Return (X, Y) of the center of cell containing provided text 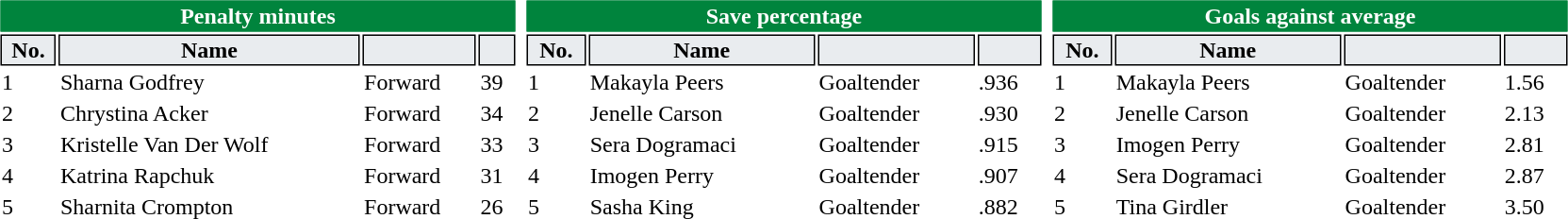
Penalty minutes (257, 15)
2.13 (1535, 114)
Sharna Godfrey (209, 82)
Chrystina Acker (209, 114)
.930 (1009, 114)
2.87 (1535, 177)
33 (498, 144)
1.56 (1535, 82)
.915 (1009, 144)
Kristelle Van Der Wolf (209, 144)
Save percentage (784, 15)
39 (498, 82)
Goals against average (1310, 15)
31 (498, 177)
.936 (1009, 82)
2.81 (1535, 144)
34 (498, 114)
.907 (1009, 177)
Katrina Rapchuk (209, 177)
